Output the [X, Y] coordinate of the center of the cell containing the given text.  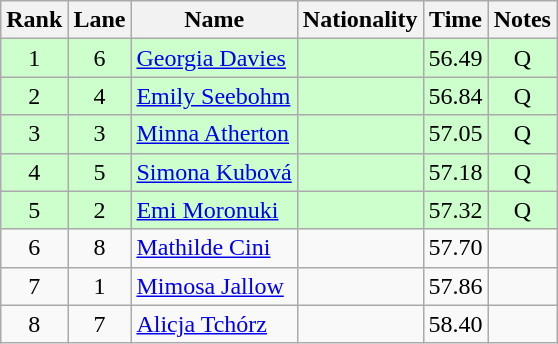
Mathilde Cini [214, 248]
Simona Kubová [214, 172]
Georgia Davies [214, 58]
57.05 [456, 134]
56.84 [456, 96]
Emi Moronuki [214, 210]
Emily Seebohm [214, 96]
Alicja Tchórz [214, 324]
Nationality [360, 20]
58.40 [456, 324]
56.49 [456, 58]
Name [214, 20]
Minna Atherton [214, 134]
57.86 [456, 286]
Lane [100, 20]
Rank [34, 20]
57.32 [456, 210]
57.70 [456, 248]
Notes [522, 20]
Time [456, 20]
Mimosa Jallow [214, 286]
57.18 [456, 172]
